Detect which cell encompasses the target text, then output its [x, y] center coordinate. 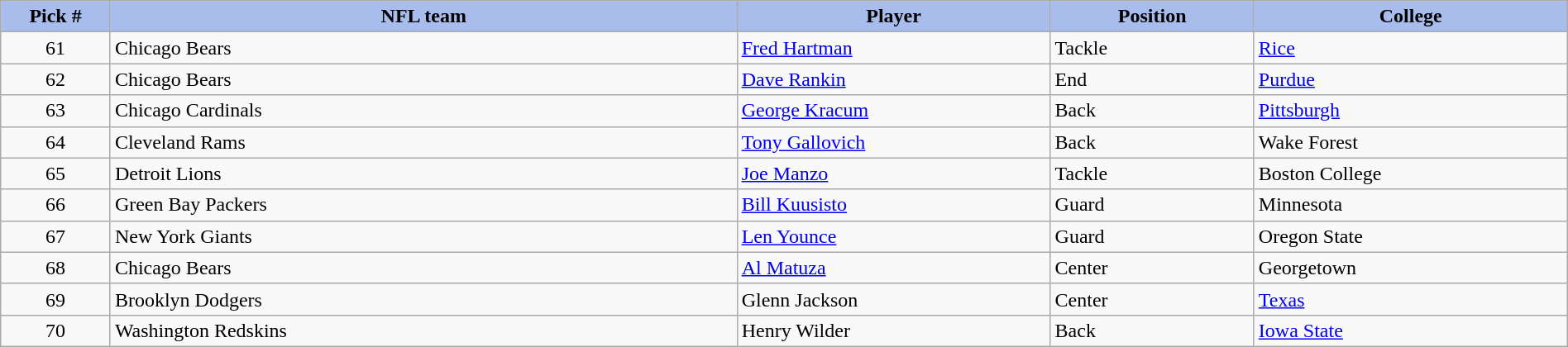
Chicago Cardinals [423, 111]
Boston College [1411, 173]
NFL team [423, 17]
Texas [1411, 299]
Bill Kuusisto [893, 205]
65 [56, 173]
63 [56, 111]
College [1411, 17]
Minnesota [1411, 205]
Tony Gallovich [893, 142]
66 [56, 205]
Iowa State [1411, 330]
69 [56, 299]
Joe Manzo [893, 173]
George Kracum [893, 111]
Wake Forest [1411, 142]
Fred Hartman [893, 48]
Position [1152, 17]
End [1152, 79]
Len Younce [893, 236]
68 [56, 268]
Washington Redskins [423, 330]
Dave Rankin [893, 79]
Detroit Lions [423, 173]
Pittsburgh [1411, 111]
New York Giants [423, 236]
67 [56, 236]
Rice [1411, 48]
64 [56, 142]
Brooklyn Dodgers [423, 299]
70 [56, 330]
Al Matuza [893, 268]
Henry Wilder [893, 330]
Pick # [56, 17]
Green Bay Packers [423, 205]
Purdue [1411, 79]
Georgetown [1411, 268]
62 [56, 79]
Cleveland Rams [423, 142]
61 [56, 48]
Glenn Jackson [893, 299]
Player [893, 17]
Oregon State [1411, 236]
